From the cell containing the given text, extract its center point as [X, Y] coordinate. 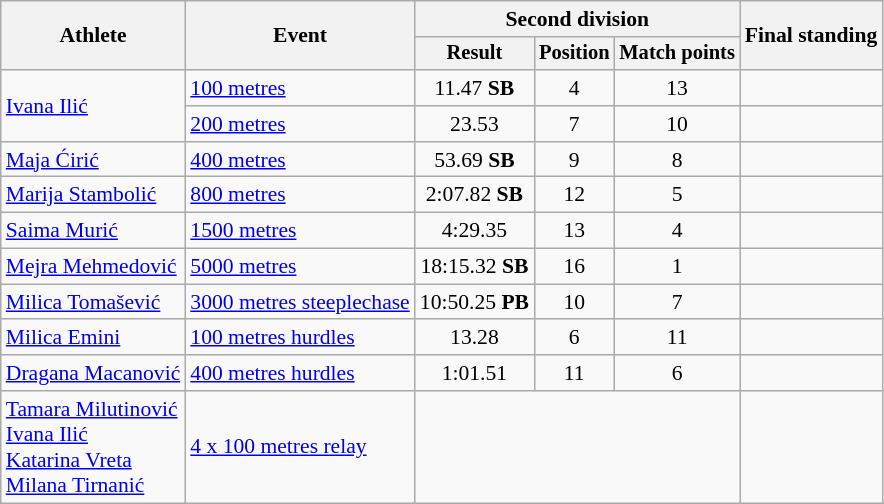
Maja Ćirić [94, 160]
Result [474, 54]
8 [676, 160]
12 [574, 195]
100 metres hurdles [300, 338]
400 metres hurdles [300, 373]
10:50.25 PB [474, 302]
Mejra Mehmedović [94, 267]
Milica Tomašević [94, 302]
4 x 100 metres relay [300, 447]
13.28 [474, 338]
Event [300, 36]
2:07.82 SB [474, 195]
Saima Murić [94, 231]
16 [574, 267]
5 [676, 195]
1 [676, 267]
Milica Emini [94, 338]
4:29.35 [474, 231]
18:15.32 SB [474, 267]
53.69 SB [474, 160]
Second division [578, 19]
Final standing [812, 36]
Marija Stambolić [94, 195]
400 metres [300, 160]
1:01.51 [474, 373]
3000 metres steeplechase [300, 302]
9 [574, 160]
100 metres [300, 88]
Tamara MilutinovićIvana IlićKatarina VretaMilana Tirnanić [94, 447]
5000 metres [300, 267]
Ivana Ilić [94, 106]
Dragana Macanović [94, 373]
1500 metres [300, 231]
11.47 SB [474, 88]
Match points [676, 54]
Athlete [94, 36]
23.53 [474, 124]
800 metres [300, 195]
Position [574, 54]
200 metres [300, 124]
